Pinpoint the cell where the given text exists, returning its [X, Y] midpoint coordinate. 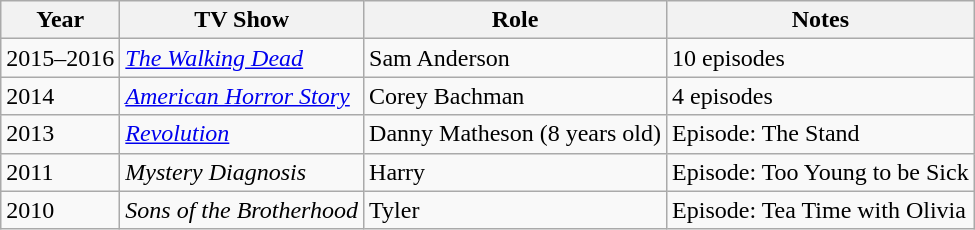
Episode: The Stand [821, 134]
American Horror Story [242, 96]
Corey Bachman [516, 96]
Sons of the Brotherhood [242, 210]
Notes [821, 20]
Sam Anderson [516, 58]
2015–2016 [60, 58]
Role [516, 20]
Harry [516, 172]
2011 [60, 172]
2014 [60, 96]
Episode: Too Young to be Sick [821, 172]
4 episodes [821, 96]
Tyler [516, 210]
The Walking Dead [242, 58]
Revolution [242, 134]
10 episodes [821, 58]
2013 [60, 134]
2010 [60, 210]
TV Show [242, 20]
Year [60, 20]
Episode: Tea Time with Olivia [821, 210]
Mystery Diagnosis [242, 172]
Danny Matheson (8 years old) [516, 134]
